Output the (X, Y) coordinate of the center of the cell containing the given text.  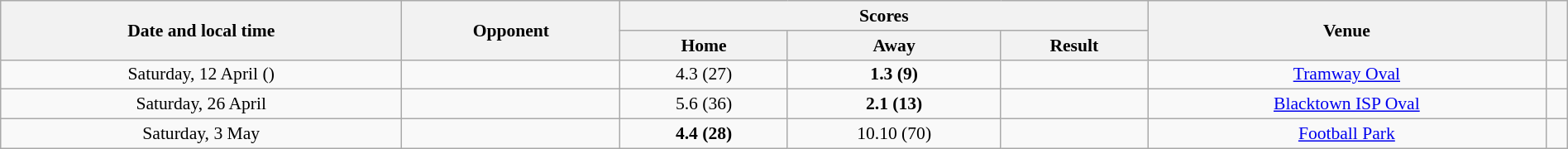
Scores (884, 16)
10.10 (70) (894, 134)
Result (1074, 46)
Saturday, 12 April () (202, 74)
5.6 (36) (704, 104)
4.4 (28) (704, 134)
Away (894, 46)
4.3 (27) (704, 74)
Blacktown ISP Oval (1346, 104)
Saturday, 26 April (202, 104)
Home (704, 46)
Saturday, 3 May (202, 134)
1.3 (9) (894, 74)
Date and local time (202, 30)
Tramway Oval (1346, 74)
Opponent (511, 30)
Football Park (1346, 134)
2.1 (13) (894, 104)
Venue (1346, 30)
